From the cell containing the given text, extract its center point as (X, Y) coordinate. 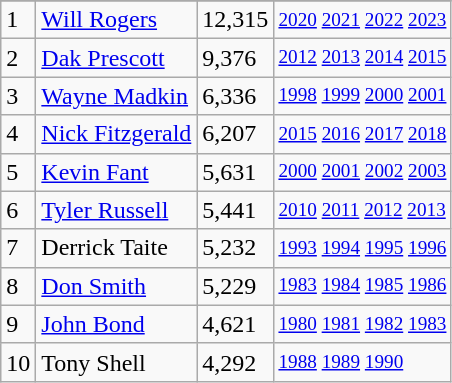
5,631 (236, 172)
1983 1984 1985 1986 (362, 286)
1 (18, 20)
2012 2013 2014 2015 (362, 58)
Will Rogers (116, 20)
5,441 (236, 210)
1980 1981 1982 1983 (362, 324)
3 (18, 96)
Tony Shell (116, 362)
1988 1989 1990 (362, 362)
2000 2001 2002 2003 (362, 172)
John Bond (116, 324)
9 (18, 324)
2 (18, 58)
2010 2011 2012 2013 (362, 210)
4,621 (236, 324)
6,207 (236, 134)
Kevin Fant (116, 172)
1993 1994 1995 1996 (362, 248)
6,336 (236, 96)
1998 1999 2000 2001 (362, 96)
9,376 (236, 58)
Nick Fitzgerald (116, 134)
Dak Prescott (116, 58)
Don Smith (116, 286)
Tyler Russell (116, 210)
Derrick Taite (116, 248)
6 (18, 210)
Wayne Madkin (116, 96)
7 (18, 248)
12,315 (236, 20)
4,292 (236, 362)
2020 2021 2022 2023 (362, 20)
2015 2016 2017 2018 (362, 134)
5,232 (236, 248)
5 (18, 172)
5,229 (236, 286)
8 (18, 286)
10 (18, 362)
4 (18, 134)
